Find where the given text appears and provide that cell's center as (X, Y) coordinate. 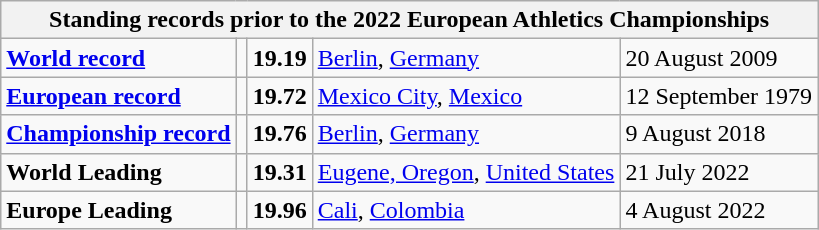
World record (118, 58)
Mexico City, Mexico (466, 96)
European record (118, 96)
12 September 1979 (719, 96)
4 August 2022 (719, 210)
Standing records prior to the 2022 European Athletics Championships (410, 20)
Cali, Colombia (466, 210)
Championship record (118, 134)
20 August 2009 (719, 58)
Europe Leading (118, 210)
19.19 (280, 58)
19.96 (280, 210)
19.76 (280, 134)
19.72 (280, 96)
World Leading (118, 172)
21 July 2022 (719, 172)
Eugene, Oregon, United States (466, 172)
9 August 2018 (719, 134)
19.31 (280, 172)
